Find where the given text appears and provide that cell's center as (X, Y) coordinate. 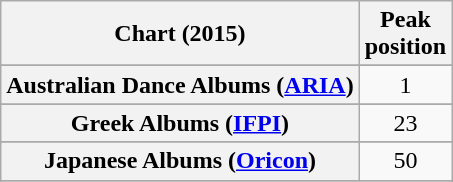
1 (405, 85)
23 (405, 123)
Chart (2015) (180, 34)
Peakposition (405, 34)
Australian Dance Albums (ARIA) (180, 85)
50 (405, 161)
Japanese Albums (Oricon) (180, 161)
Greek Albums (IFPI) (180, 123)
